Determine the (X, Y) coordinate at the center of the cell enclosing the given text.  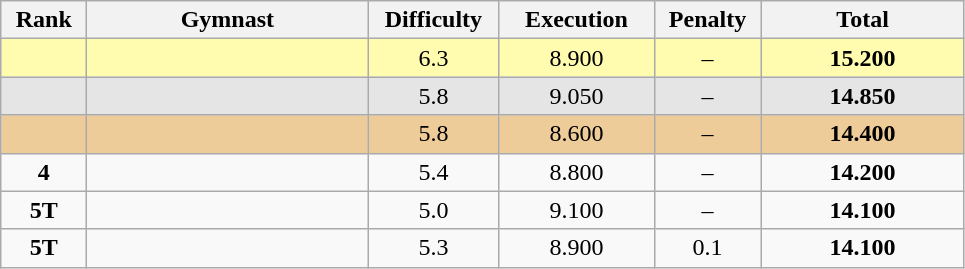
8.800 (576, 172)
Difficulty (434, 20)
8.600 (576, 134)
14.200 (862, 172)
5.0 (434, 210)
4 (44, 172)
Rank (44, 20)
9.100 (576, 210)
Penalty (708, 20)
6.3 (434, 58)
5.3 (434, 248)
Gymnast (228, 20)
14.850 (862, 96)
Total (862, 20)
15.200 (862, 58)
9.050 (576, 96)
5.4 (434, 172)
Execution (576, 20)
14.400 (862, 134)
0.1 (708, 248)
